Pinpoint the cell where the given text exists, returning its [x, y] midpoint coordinate. 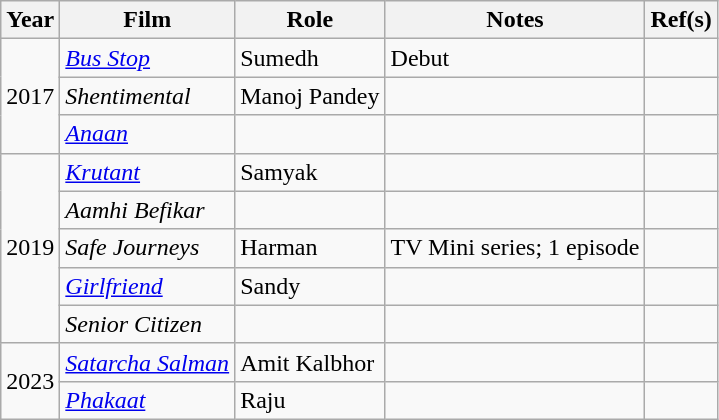
Phakaat [148, 400]
Sumedh [310, 58]
Samyak [310, 172]
Sandy [310, 286]
Safe Journeys [148, 248]
Debut [515, 58]
TV Mini series; 1 episode [515, 248]
Satarcha Salman [148, 362]
Bus Stop [148, 58]
Film [148, 20]
Girlfriend [148, 286]
Krutant [148, 172]
Notes [515, 20]
2017 [30, 96]
2023 [30, 381]
Harman [310, 248]
Ref(s) [681, 20]
Anaan [148, 134]
Raju [310, 400]
Amit Kalbhor [310, 362]
Manoj Pandey [310, 96]
Aamhi Befikar [148, 210]
Role [310, 20]
Senior Citizen [148, 324]
Year [30, 20]
Shentimental [148, 96]
2019 [30, 248]
